Capture the cell that displays the provided text and extract its (x, y) central coordinate. 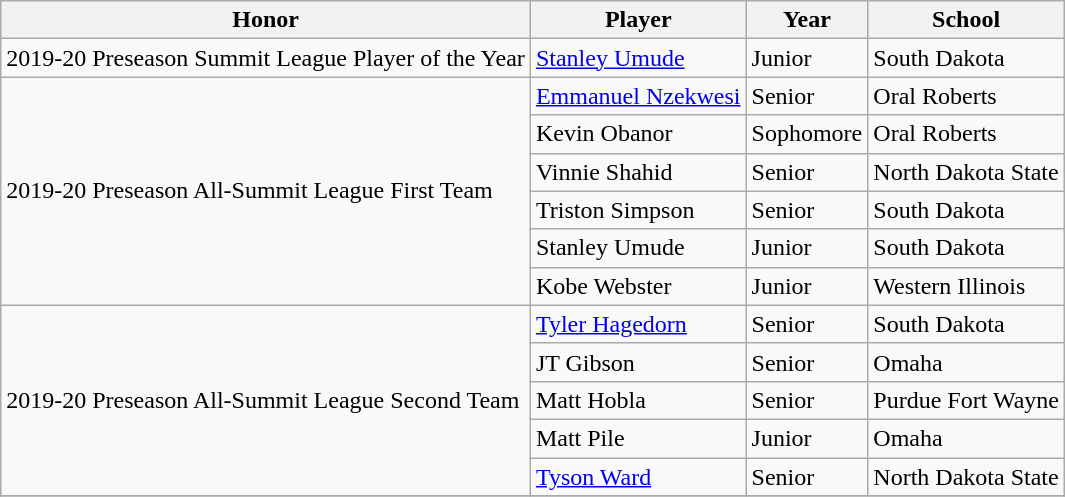
Year (807, 20)
Matt Pile (638, 438)
Honor (266, 20)
Vinnie Shahid (638, 172)
School (966, 20)
Matt Hobla (638, 400)
2019-20 Preseason Summit League Player of the Year (266, 58)
JT Gibson (638, 362)
Sophomore (807, 134)
Emmanuel Nzekwesi (638, 96)
Western Illinois (966, 286)
Tyson Ward (638, 477)
Purdue Fort Wayne (966, 400)
Player (638, 20)
2019-20 Preseason All-Summit League Second Team (266, 400)
Triston Simpson (638, 210)
Kobe Webster (638, 286)
Tyler Hagedorn (638, 324)
Kevin Obanor (638, 134)
2019-20 Preseason All-Summit League First Team (266, 191)
